Identify which cell holds the provided text, then report its (x, y) central coordinate. 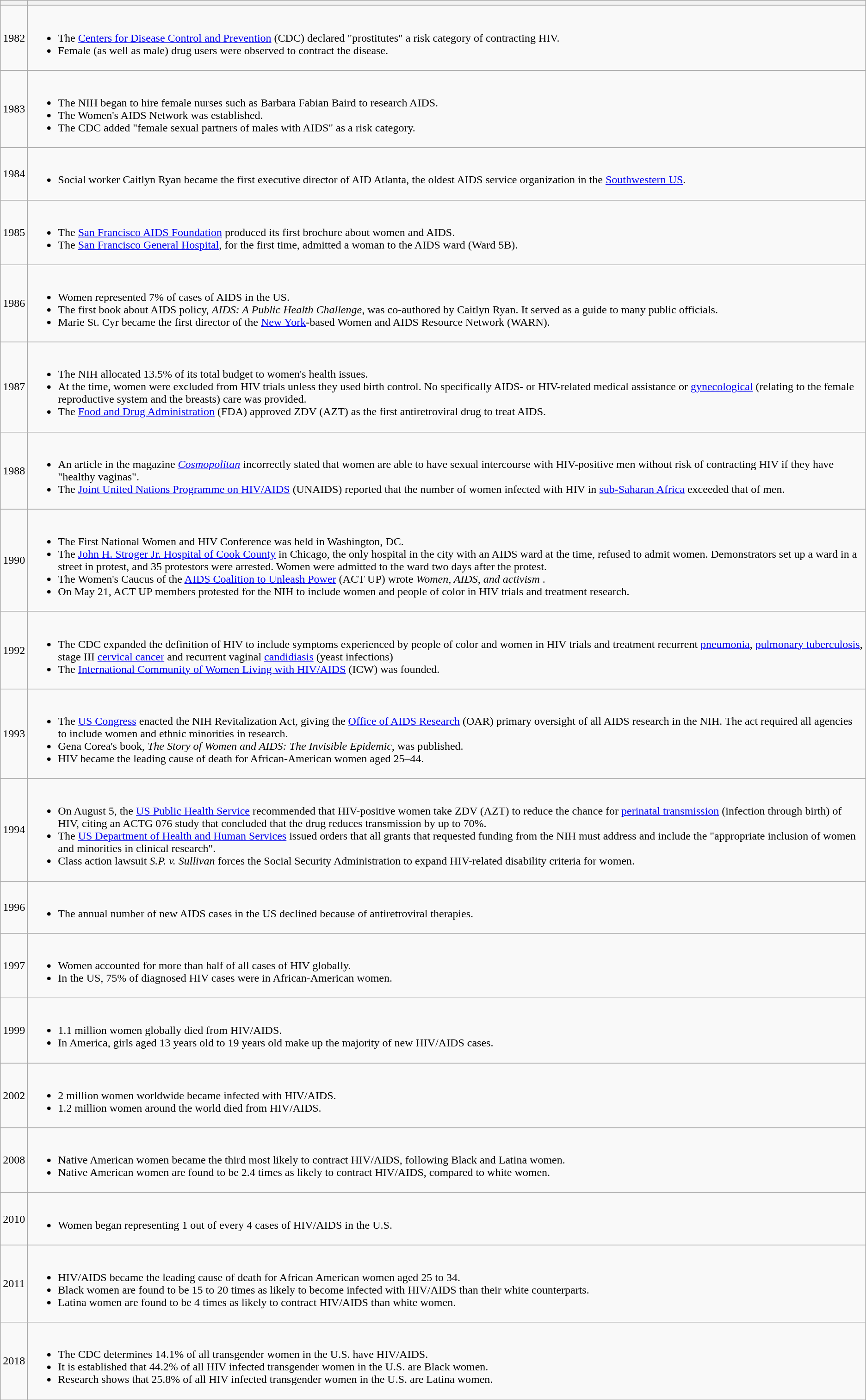
1.1 million women globally died from HIV/AIDS.In America, girls aged 13 years old to 19 years old make up the majority of new HIV/AIDS cases. (447, 1031)
2002 (14, 1095)
1983 (14, 109)
1984 (14, 174)
1993 (14, 734)
1992 (14, 650)
1990 (14, 560)
1988 (14, 470)
1996 (14, 907)
1986 (14, 304)
2 million women worldwide became infected with HIV/AIDS.1.2 million women around the world died from HIV/AIDS. (447, 1095)
Women began representing 1 out of every 4 cases of HIV/AIDS in the U.S. (447, 1219)
1987 (14, 387)
2008 (14, 1160)
The annual number of new AIDS cases in the US declined because of antiretroviral therapies. (447, 907)
2011 (14, 1284)
1997 (14, 966)
2010 (14, 1219)
1994 (14, 829)
Women accounted for more than half of all cases of HIV globally.In the US, 75% of diagnosed HIV cases were in African-American women. (447, 966)
1982 (14, 38)
1985 (14, 232)
Social worker Caitlyn Ryan became the first executive director of AID Atlanta, the oldest AIDS service organization in the Southwestern US. (447, 174)
1999 (14, 1031)
2018 (14, 1361)
